Find where the given text appears and provide that cell's center as [x, y] coordinate. 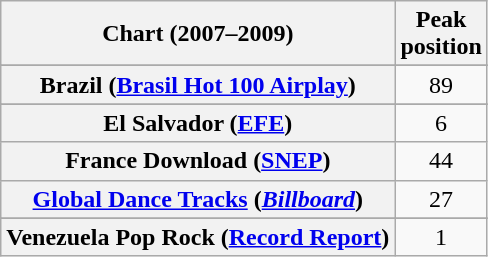
France Download (SNEP) [198, 161]
1 [441, 237]
El Salvador (EFE) [198, 123]
Brazil (Brasil Hot 100 Airplay) [198, 85]
27 [441, 199]
Peakposition [441, 34]
44 [441, 161]
Venezuela Pop Rock (Record Report) [198, 237]
6 [441, 123]
Chart (2007–2009) [198, 34]
89 [441, 85]
Global Dance Tracks (Billboard) [198, 199]
